From the cell containing the given text, extract its center point as [x, y] coordinate. 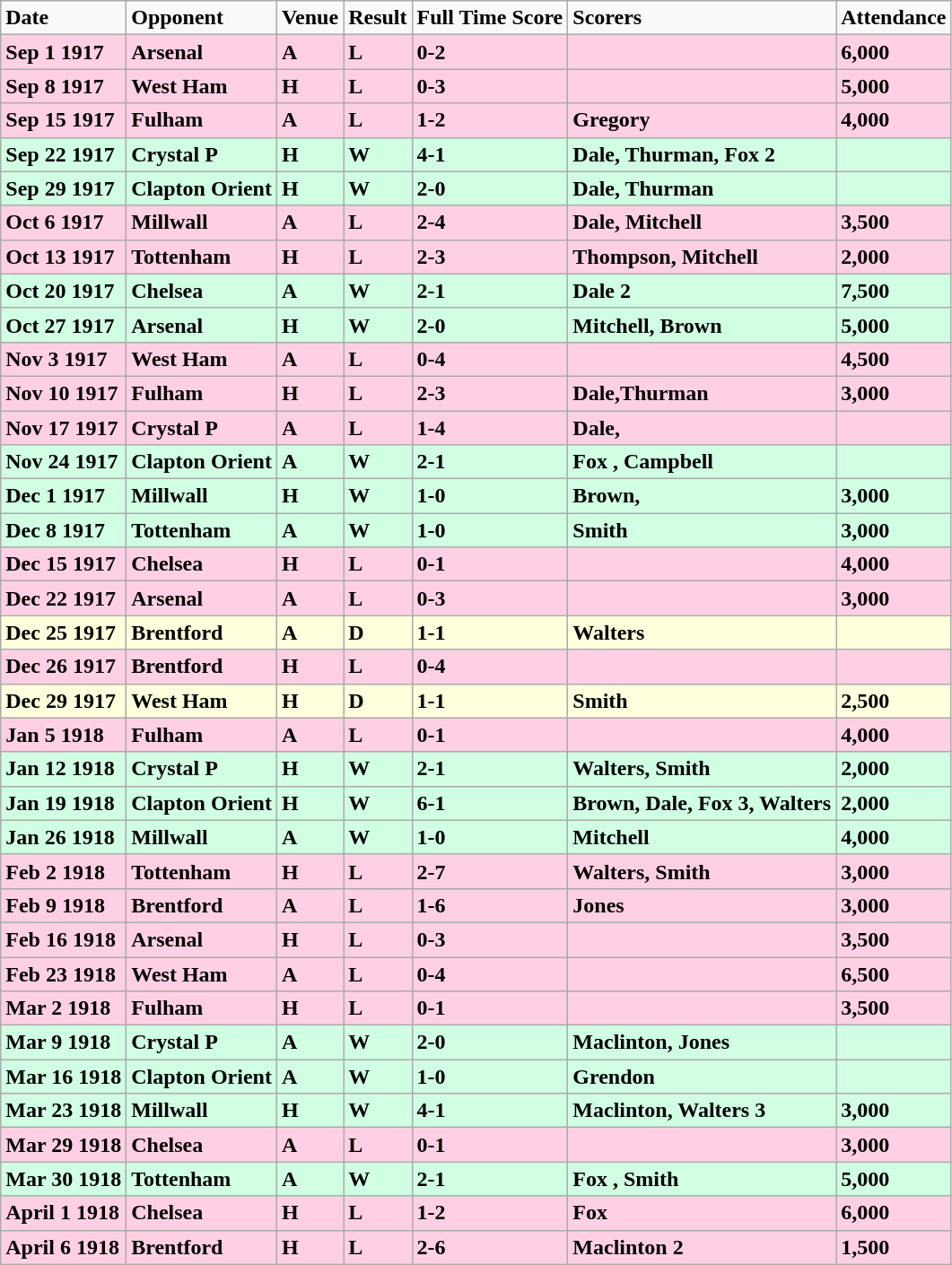
Scorers [702, 18]
Dec 22 1917 [64, 598]
Mitchell [702, 837]
Fox [702, 1213]
Mar 9 1918 [64, 1043]
Brown, [702, 496]
4,500 [894, 359]
Venue [310, 18]
April 6 1918 [64, 1247]
Sep 1 1917 [64, 52]
Feb 9 1918 [64, 905]
1-4 [490, 428]
Mar 16 1918 [64, 1077]
Dale, Mitchell [702, 222]
2-7 [490, 871]
Mar 29 1918 [64, 1145]
Sep 8 1917 [64, 86]
Date [64, 18]
Maclinton, Jones [702, 1043]
Nov 10 1917 [64, 393]
Full Time Score [490, 18]
1-6 [490, 905]
2-4 [490, 222]
Attendance [894, 18]
0-2 [490, 52]
Dec 1 1917 [64, 496]
Mar 2 1918 [64, 1008]
Jones [702, 905]
Nov 17 1917 [64, 428]
Feb 2 1918 [64, 871]
Maclinton, Walters 3 [702, 1111]
Walters [702, 632]
Dale, Thurman [702, 188]
Brown, Dale, Fox 3, Walters [702, 803]
2-6 [490, 1247]
6-1 [490, 803]
Mar 23 1918 [64, 1111]
Feb 16 1918 [64, 939]
Opponent [202, 18]
Fox , Smith [702, 1179]
Mitchell, Brown [702, 325]
Jan 19 1918 [64, 803]
April 1 1918 [64, 1213]
Dec 8 1917 [64, 530]
6,500 [894, 973]
Dale, [702, 428]
Sep 15 1917 [64, 120]
Sep 22 1917 [64, 154]
Oct 27 1917 [64, 325]
Fox , Campbell [702, 462]
Dec 15 1917 [64, 564]
2,500 [894, 701]
Oct 6 1917 [64, 222]
Nov 24 1917 [64, 462]
Dec 26 1917 [64, 667]
Thompson, Mitchell [702, 257]
Oct 20 1917 [64, 291]
Jan 5 1918 [64, 735]
Result [378, 18]
7,500 [894, 291]
Sep 29 1917 [64, 188]
Dale, Thurman, Fox 2 [702, 154]
Jan 26 1918 [64, 837]
Dale 2 [702, 291]
Dale,Thurman [702, 393]
Nov 3 1917 [64, 359]
Maclinton 2 [702, 1247]
Dec 25 1917 [64, 632]
Grendon [702, 1077]
1,500 [894, 1247]
Mar 30 1918 [64, 1179]
Feb 23 1918 [64, 973]
Gregory [702, 120]
Oct 13 1917 [64, 257]
Dec 29 1917 [64, 701]
Jan 12 1918 [64, 769]
